Locate the cell with the specified text and output its (x, y) center coordinate. 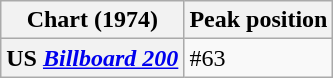
Peak position (258, 20)
#63 (258, 58)
Chart (1974) (92, 20)
US Billboard 200 (92, 58)
